Locate the cell with the specified text and output its [x, y] center coordinate. 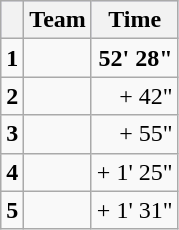
+ 42" [134, 96]
+ 1' 31" [134, 210]
+ 1' 25" [134, 172]
3 [12, 134]
Time [134, 20]
+ 55" [134, 134]
52' 28" [134, 58]
Team [58, 20]
2 [12, 96]
4 [12, 172]
5 [12, 210]
1 [12, 58]
